Pinpoint the cell where the given text exists, returning its [X, Y] midpoint coordinate. 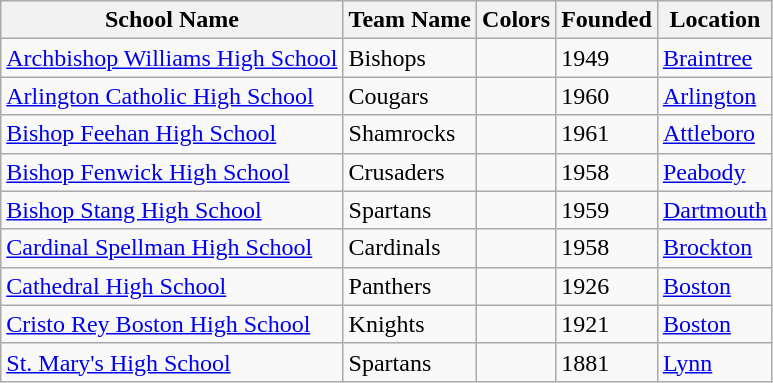
Cathedral High School [172, 286]
Bishops [410, 58]
Bishop Feehan High School [172, 134]
Braintree [714, 58]
Cardinal Spellman High School [172, 248]
Cristo Rey Boston High School [172, 324]
Dartmouth [714, 210]
Peabody [714, 172]
1926 [607, 286]
Shamrocks [410, 134]
Bishop Fenwick High School [172, 172]
Lynn [714, 362]
Bishop Stang High School [172, 210]
Panthers [410, 286]
Crusaders [410, 172]
St. Mary's High School [172, 362]
School Name [172, 20]
1961 [607, 134]
Cougars [410, 96]
Team Name [410, 20]
Knights [410, 324]
Attleboro [714, 134]
Arlington [714, 96]
Archbishop Williams High School [172, 58]
1959 [607, 210]
Brockton [714, 248]
1921 [607, 324]
Colors [516, 20]
Location [714, 20]
Arlington Catholic High School [172, 96]
1960 [607, 96]
1881 [607, 362]
Founded [607, 20]
1949 [607, 58]
Cardinals [410, 248]
